Locate the cell with the specified text and output its [X, Y] center coordinate. 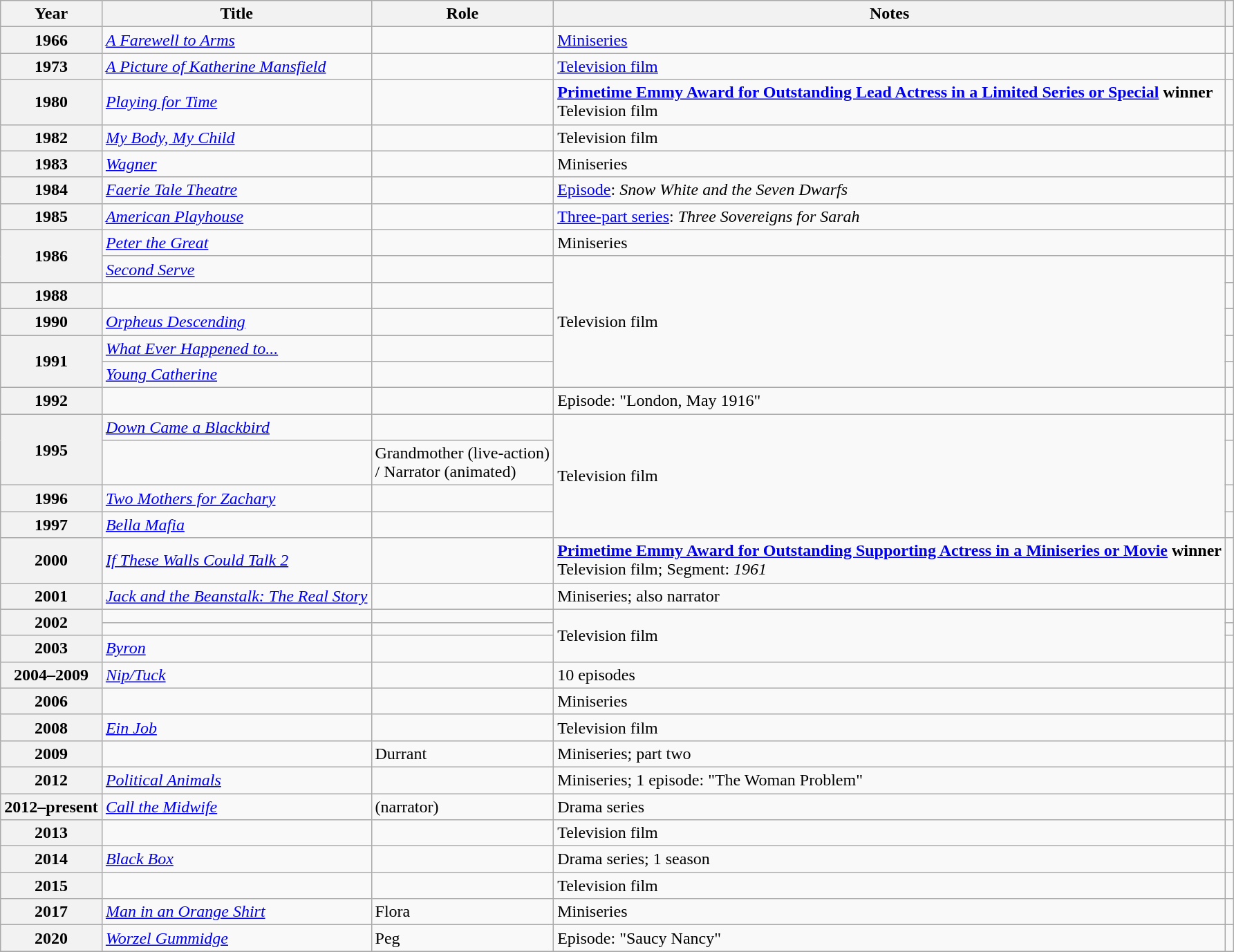
2000 [51, 560]
2017 [51, 912]
1997 [51, 525]
Title [236, 14]
Episode: Snow White and the Seven Dwarfs [890, 190]
Second Serve [236, 269]
Byron [236, 648]
Episode: "Saucy Nancy" [890, 938]
2008 [51, 727]
Orpheus Descending [236, 321]
2012–present [51, 807]
2001 [51, 596]
(narrator) [462, 807]
Three-part series: Three Sovereigns for Sarah [890, 216]
Down Came a Blackbird [236, 427]
Grandmother (live-action)/ Narrator (animated) [462, 463]
2012 [51, 780]
1966 [51, 40]
1984 [51, 190]
1983 [51, 164]
My Body, My Child [236, 138]
Call the Midwife [236, 807]
2013 [51, 833]
Two Mothers for Zachary [236, 498]
1991 [51, 361]
Flora [462, 912]
2006 [51, 701]
1992 [51, 401]
Miniseries; also narrator [890, 596]
Faerie Tale Theatre [236, 190]
2002 [51, 622]
What Ever Happened to... [236, 348]
2009 [51, 754]
1990 [51, 321]
Episode: "London, May 1916" [890, 401]
Nip/Tuck [236, 675]
1988 [51, 295]
Wagner [236, 164]
2015 [51, 886]
1973 [51, 66]
If These Walls Could Talk 2 [236, 560]
Drama series [890, 807]
Bella Mafia [236, 525]
Man in an Orange Shirt [236, 912]
Role [462, 14]
Miniseries; 1 episode: "The Woman Problem" [890, 780]
2004–2009 [51, 675]
Miniseries; part two [890, 754]
Political Animals [236, 780]
1985 [51, 216]
10 episodes [890, 675]
1980 [51, 102]
Primetime Emmy Award for Outstanding Supporting Actress in a Miniseries or Movie winnerTelevision film; Segment: 1961 [890, 560]
Black Box [236, 859]
2003 [51, 648]
Primetime Emmy Award for Outstanding Lead Actress in a Limited Series or Special winnerTelevision film [890, 102]
Peter the Great [236, 243]
Durrant [462, 754]
Peg [462, 938]
Notes [890, 14]
Worzel Gummidge [236, 938]
1995 [51, 449]
1982 [51, 138]
Playing for Time [236, 102]
Drama series; 1 season [890, 859]
A Picture of Katherine Mansfield [236, 66]
American Playhouse [236, 216]
1996 [51, 498]
A Farewell to Arms [236, 40]
1986 [51, 256]
Year [51, 14]
2014 [51, 859]
Jack and the Beanstalk: The Real Story [236, 596]
Young Catherine [236, 375]
Ein Job [236, 727]
2020 [51, 938]
